Extract the [X, Y] coordinate from the center of the cell holding the provided text.  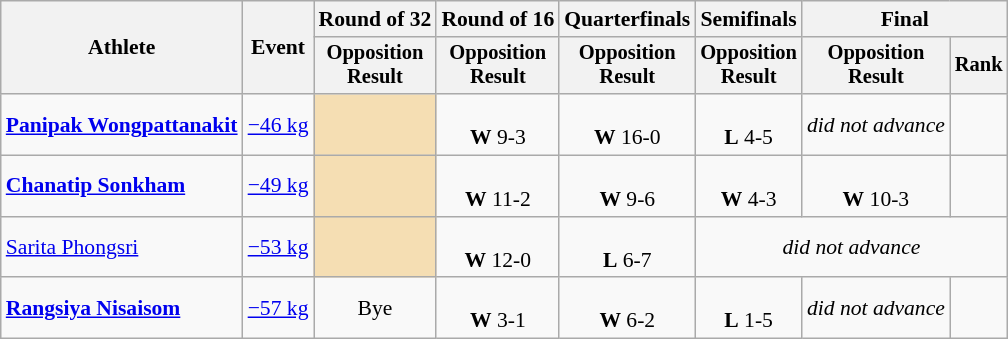
Round of 32 [376, 19]
W 10-3 [876, 186]
W 3-1 [498, 308]
L 4-5 [748, 124]
Event [278, 48]
W 4-3 [748, 186]
W 11-2 [498, 186]
Athlete [122, 48]
Panipak Wongpattanakit [122, 124]
−57 kg [278, 308]
W 9-3 [498, 124]
Bye [376, 308]
Rangsiya Nisaisom [122, 308]
−53 kg [278, 248]
L 1-5 [748, 308]
W 12-0 [498, 248]
Sarita Phongsri [122, 248]
Chanatip Sonkham [122, 186]
Final [905, 19]
W 16-0 [627, 124]
Round of 16 [498, 19]
Rank [979, 66]
Semifinals [748, 19]
−46 kg [278, 124]
W 9-6 [627, 186]
L 6-7 [627, 248]
−49 kg [278, 186]
Quarterfinals [627, 19]
W 6-2 [627, 308]
